Determine the (X, Y) coordinate at the center of the cell enclosing the given text.  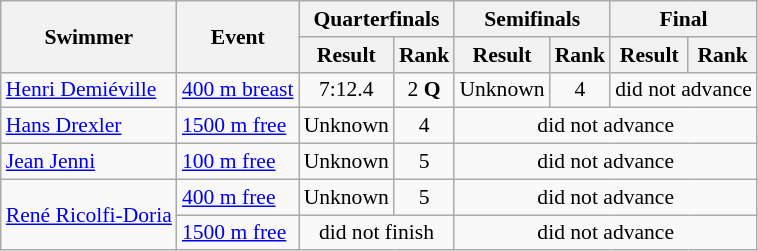
Quarterfinals (377, 19)
400 m free (238, 197)
Henri Demiéville (89, 90)
Final (684, 19)
Swimmer (89, 36)
100 m free (238, 162)
Event (238, 36)
Jean Jenni (89, 162)
2 Q (424, 90)
Semifinals (532, 19)
400 m breast (238, 90)
René Ricolfi-Doria (89, 214)
7:12.4 (346, 90)
Hans Drexler (89, 126)
did not finish (377, 233)
